Output the (X, Y) coordinate of the center of the cell containing the given text.  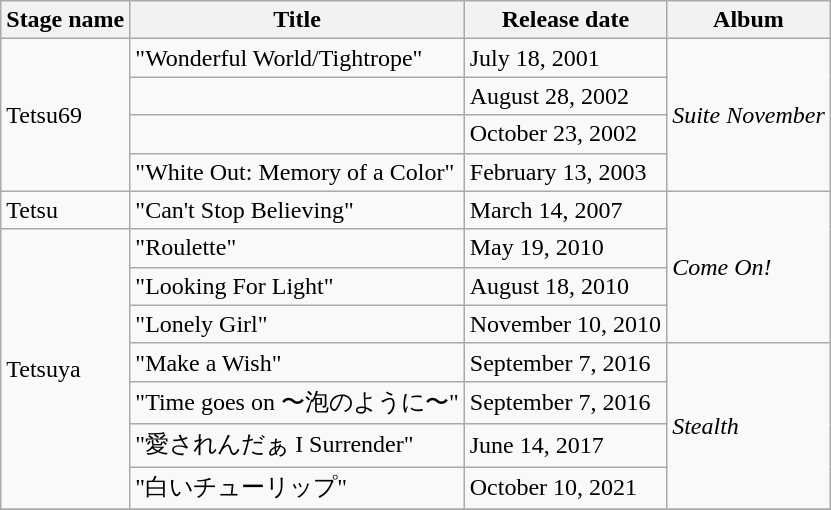
"白いチューリップ" (297, 488)
"Can't Stop Believing" (297, 210)
"White Out: Memory of a Color" (297, 172)
October 23, 2002 (565, 134)
Tetsuya (66, 369)
Title (297, 20)
"Lonely Girl" (297, 324)
Stealth (749, 426)
August 28, 2002 (565, 96)
June 14, 2017 (565, 446)
"Looking For Light" (297, 286)
"愛されんだぁ I Surrender" (297, 446)
Stage name (66, 20)
Tetsu (66, 210)
Tetsu69 (66, 115)
Release date (565, 20)
"Roulette" (297, 248)
August 18, 2010 (565, 286)
Come On! (749, 267)
Suite November (749, 115)
"Time goes on 〜泡のように〜" (297, 402)
Album (749, 20)
July 18, 2001 (565, 58)
February 13, 2003 (565, 172)
March 14, 2007 (565, 210)
"Wonderful World/Tightrope" (297, 58)
November 10, 2010 (565, 324)
May 19, 2010 (565, 248)
October 10, 2021 (565, 488)
"Make a Wish" (297, 362)
